Return [X, Y] of the center of cell containing provided text 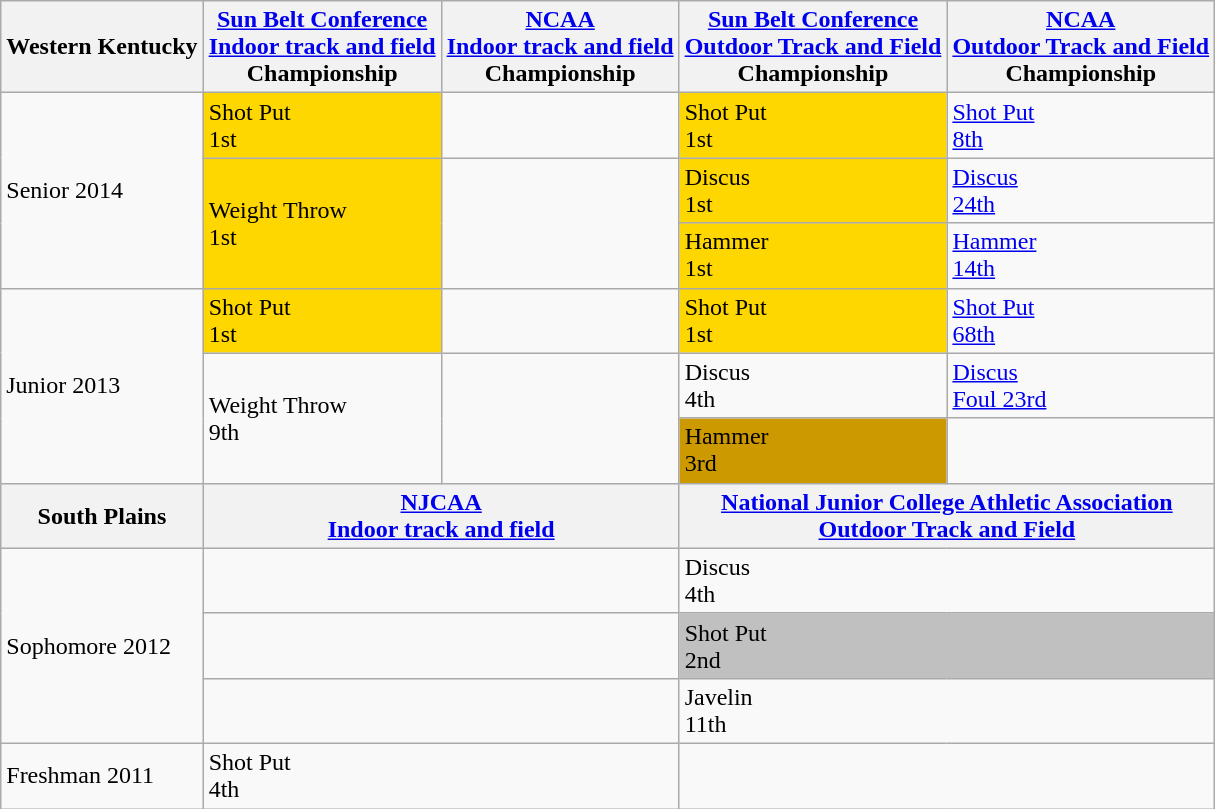
Sun Belt Conference Outdoor Track and FieldChampionship [813, 47]
Javelin 11th [947, 710]
South Plains [102, 516]
Sun Belt Conference Indoor track and fieldChampionship [322, 47]
Weight Throw 1st [322, 223]
Senior 2014 [102, 190]
Hammer 3rd [813, 450]
Discus 1st [813, 190]
Junior 2013 [102, 386]
Shot Put 68th [1081, 320]
Freshman 2011 [102, 776]
Discus 24th [1081, 190]
Shot Put 8th [1081, 126]
Weight Throw 9th [322, 418]
Hammer 1st [813, 256]
National Junior College Athletic Association Outdoor Track and Field [947, 516]
DiscusFoul 23rd [1081, 386]
NCAA Outdoor Track and FieldChampionship [1081, 47]
Shot Put 2nd [947, 646]
Sophomore 2012 [102, 646]
NJCAA Indoor track and field [441, 516]
Western Kentucky [102, 47]
Shot Put 4th [441, 776]
NCAA Indoor track and fieldChampionship [560, 47]
Hammer 14th [1081, 256]
